Return (X, Y) of the center of cell containing provided text 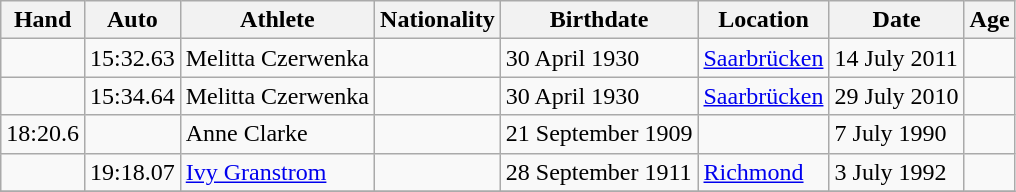
Hand (43, 20)
15:34.64 (132, 96)
18:20.6 (43, 134)
Age (990, 20)
21 September 1909 (599, 134)
Birthdate (599, 20)
Nationality (438, 20)
Anne Clarke (277, 134)
Location (764, 20)
Ivy Granstrom (277, 172)
Athlete (277, 20)
29 July 2010 (896, 96)
Auto (132, 20)
28 September 1911 (599, 172)
3 July 1992 (896, 172)
7 July 1990 (896, 134)
14 July 2011 (896, 58)
19:18.07 (132, 172)
Date (896, 20)
15:32.63 (132, 58)
Richmond (764, 172)
